Capture the cell that displays the provided text and extract its [X, Y] central coordinate. 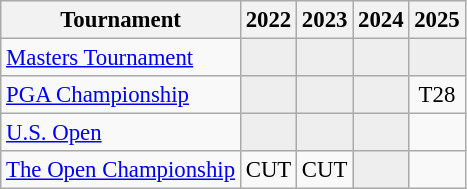
Masters Tournament [121, 58]
T28 [437, 95]
2022 [268, 20]
2023 [325, 20]
Tournament [121, 20]
The Open Championship [121, 170]
PGA Championship [121, 95]
2025 [437, 20]
U.S. Open [121, 133]
2024 [381, 20]
